Extract the (X, Y) coordinate from the center of the cell holding the provided text.  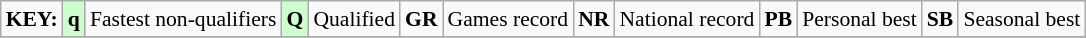
Q (294, 19)
Games record (508, 19)
Qualified (354, 19)
PB (778, 19)
Personal best (860, 19)
q (74, 19)
Seasonal best (1022, 19)
SB (940, 19)
NR (594, 19)
Fastest non-qualifiers (184, 19)
KEY: (32, 19)
GR (422, 19)
National record (686, 19)
